Detect which cell encompasses the target text, then output its (X, Y) center coordinate. 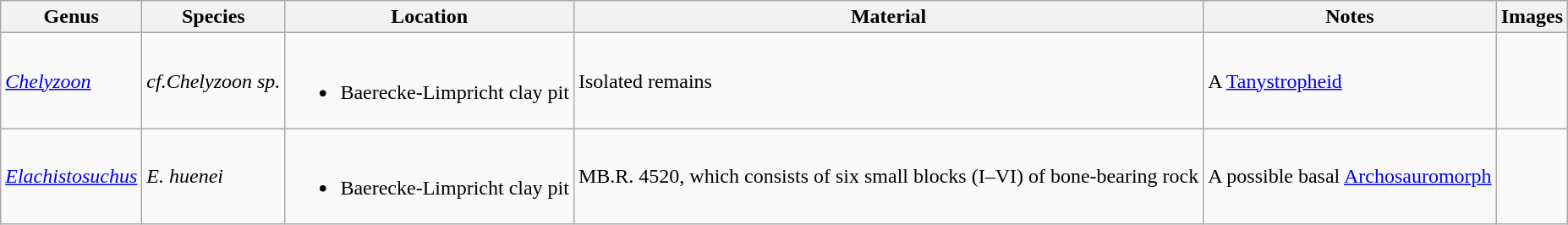
Location (430, 17)
Images (1532, 17)
Material (888, 17)
Genus (71, 17)
A Tanystropheid (1350, 81)
Chelyzoon (71, 81)
MB.R. 4520, which consists of six small blocks (I–VI) of bone-bearing rock (888, 176)
cf.Chelyzoon sp. (213, 81)
Species (213, 17)
Elachistosuchus (71, 176)
Notes (1350, 17)
A possible basal Archosauromorph (1350, 176)
Isolated remains (888, 81)
E. huenei (213, 176)
